From the cell containing the given text, extract its center point as [x, y] coordinate. 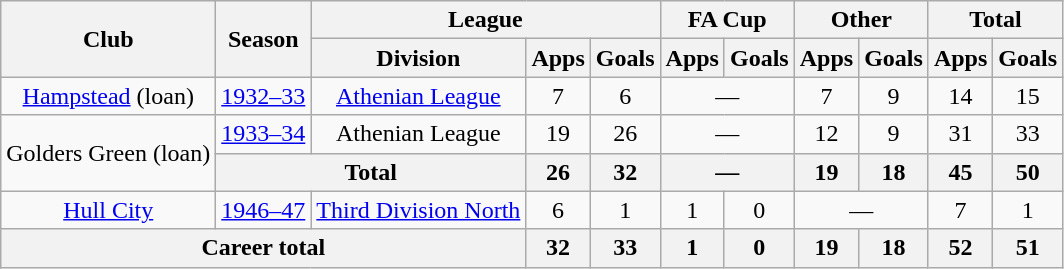
League [486, 20]
12 [826, 134]
45 [960, 172]
Third Division North [418, 210]
51 [1028, 248]
FA Cup [727, 20]
Season [264, 39]
Other [861, 20]
Division [418, 58]
50 [1028, 172]
Hampstead (loan) [108, 96]
31 [960, 134]
15 [1028, 96]
Career total [264, 248]
14 [960, 96]
52 [960, 248]
1932–33 [264, 96]
1946–47 [264, 210]
Club [108, 39]
Hull City [108, 210]
1933–34 [264, 134]
Golders Green (loan) [108, 153]
